Identify which cell holds the provided text, then report its [x, y] central coordinate. 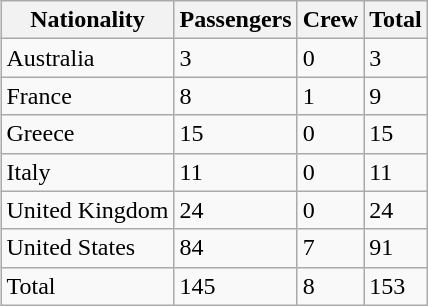
United States [88, 248]
Nationality [88, 20]
Greece [88, 134]
United Kingdom [88, 210]
Passengers [236, 20]
France [88, 96]
91 [396, 248]
Australia [88, 58]
7 [330, 248]
145 [236, 286]
153 [396, 286]
Crew [330, 20]
84 [236, 248]
9 [396, 96]
1 [330, 96]
Italy [88, 172]
